Identify which cell holds the provided text, then report its [x, y] central coordinate. 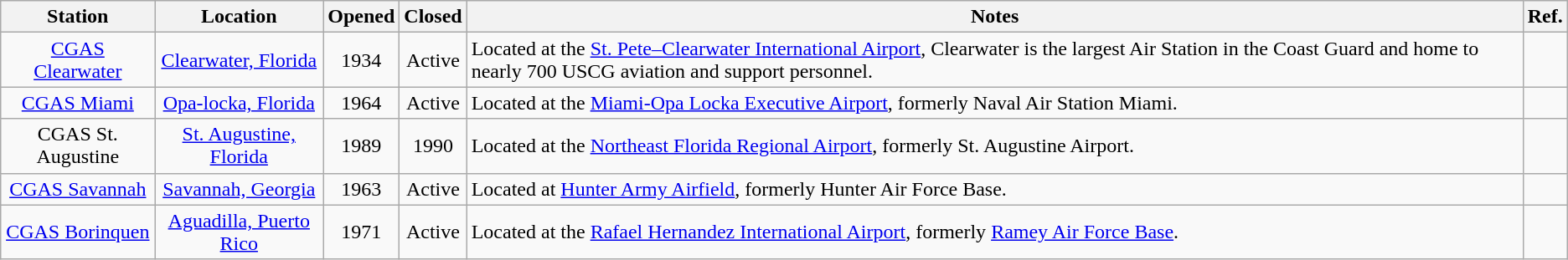
1990 [433, 145]
Savannah, Georgia [240, 189]
Located at the Rafael Hernandez International Airport, formerly Ramey Air Force Base. [995, 232]
1963 [362, 189]
CGAS Clearwater [78, 60]
Opa-locka, Florida [240, 103]
CGAS Savannah [78, 189]
Aguadilla, Puerto Rico [240, 232]
Location [240, 17]
Station [78, 17]
1964 [362, 103]
1971 [362, 232]
1989 [362, 145]
CGAS St. Augustine [78, 145]
St. Augustine, Florida [240, 145]
Located at the Miami-Opa Locka Executive Airport, formerly Naval Air Station Miami. [995, 103]
CGAS Borinquen [78, 232]
Ref. [1545, 17]
Located at Hunter Army Airfield, formerly Hunter Air Force Base. [995, 189]
Notes [995, 17]
CGAS Miami [78, 103]
1934 [362, 60]
Opened [362, 17]
Closed [433, 17]
Clearwater, Florida [240, 60]
Located at the Northeast Florida Regional Airport, formerly St. Augustine Airport. [995, 145]
